Capture the cell that displays the provided text and extract its [x, y] central coordinate. 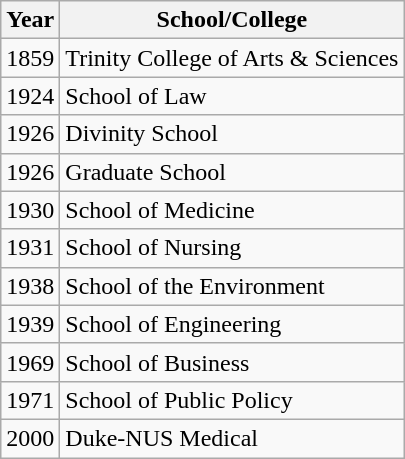
School of the Environment [232, 286]
1938 [30, 286]
1931 [30, 248]
Duke-NUS Medical [232, 438]
Trinity College of Arts & Sciences [232, 58]
1930 [30, 210]
Year [30, 20]
1924 [30, 96]
School of Nursing [232, 248]
1859 [30, 58]
1969 [30, 362]
School of Public Policy [232, 400]
Divinity School [232, 134]
1939 [30, 324]
2000 [30, 438]
School of Medicine [232, 210]
School/College [232, 20]
School of Business [232, 362]
School of Engineering [232, 324]
Graduate School [232, 172]
School of Law [232, 96]
1971 [30, 400]
